Identify which cell holds the provided text, then report its (X, Y) central coordinate. 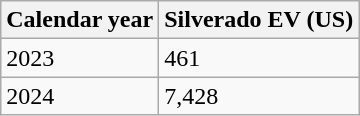
461 (259, 58)
Calendar year (80, 20)
Silverado EV (US) (259, 20)
7,428 (259, 96)
2023 (80, 58)
2024 (80, 96)
